Search for the cell housing the specified text and yield its [x, y] center coordinate. 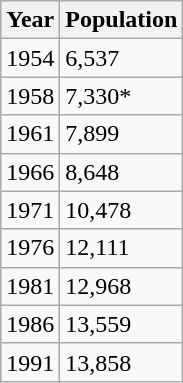
6,537 [122, 58]
1981 [30, 286]
1966 [30, 172]
1961 [30, 134]
12,111 [122, 248]
13,858 [122, 362]
1958 [30, 96]
1986 [30, 324]
Population [122, 20]
1991 [30, 362]
1976 [30, 248]
Year [30, 20]
7,330* [122, 96]
1954 [30, 58]
10,478 [122, 210]
7,899 [122, 134]
12,968 [122, 286]
13,559 [122, 324]
1971 [30, 210]
8,648 [122, 172]
